Output the [X, Y] coordinate of the center of the cell containing the given text.  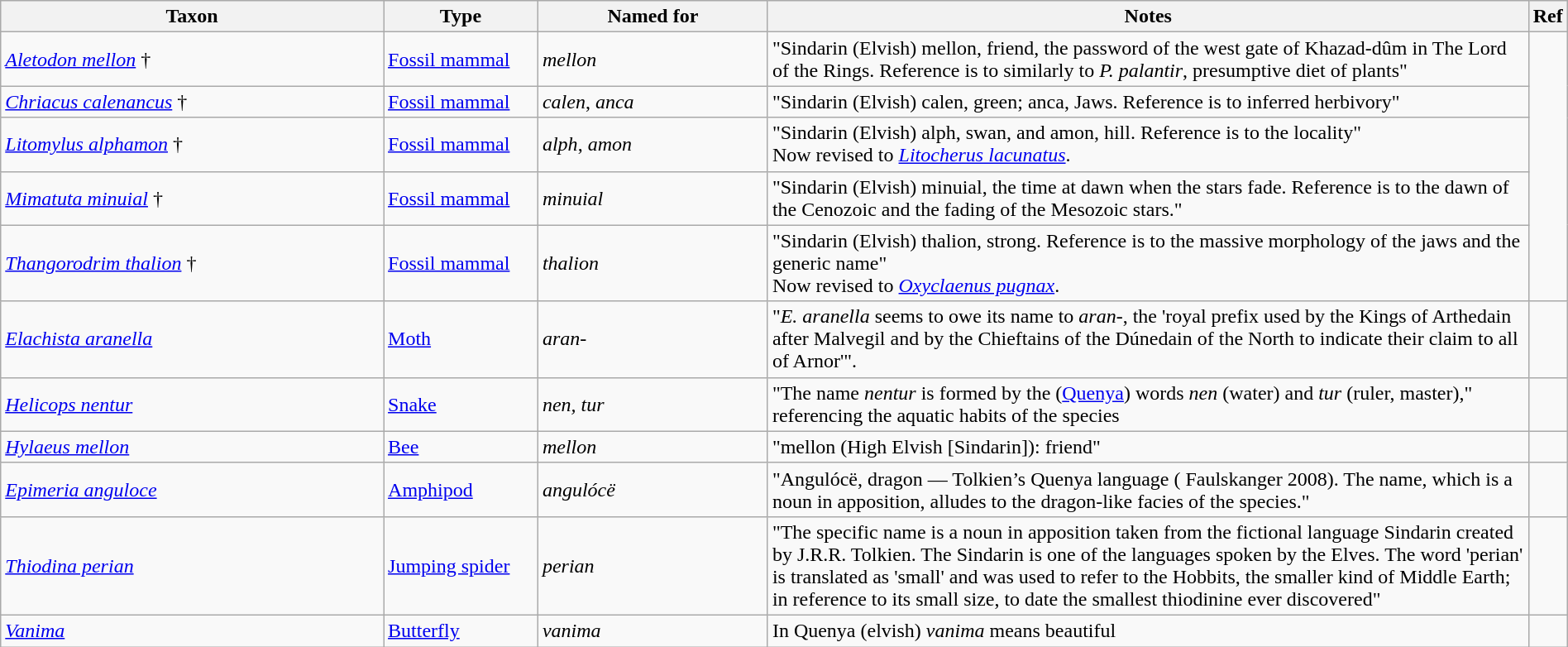
vanima [653, 630]
angulócë [653, 490]
Butterfly [461, 630]
Moth [461, 339]
Taxon [192, 17]
Epimeria anguloce [192, 490]
calen, anca [653, 102]
Notes [1148, 17]
minuial [653, 199]
Mimatuta minuial † [192, 199]
"Sindarin (Elvish) alph, swan, and amon, hill. Reference is to the locality"Now revised to Litocherus lacunatus. [1148, 144]
Chriacus calenancus † [192, 102]
aran- [653, 339]
Snake [461, 404]
Jumping spider [461, 566]
"Sindarin (Elvish) minuial, the time at dawn when the stars fade. Reference is to the dawn of the Cenozoic and the fading of the Mesozoic stars." [1148, 199]
thalion [653, 263]
nen, tur [653, 404]
"The name nentur is formed by the (Quenya) words nen (water) and tur (ruler, master)," referencing the aquatic habits of the species [1148, 404]
Thangorodrim thalion † [192, 263]
perian [653, 566]
Helicops nentur [192, 404]
"mellon (High Elvish [Sindarin]): friend" [1148, 447]
Thiodina perian [192, 566]
"Sindarin (Elvish) calen, green; anca, Jaws. Reference is to inferred herbivory" [1148, 102]
In Quenya (elvish) vanima means beautiful [1148, 630]
"Sindarin (Elvish) thalion, strong. Reference is to the massive morphology of the jaws and the generic name"Now revised to Oxyclaenus pugnax. [1148, 263]
Elachista aranella [192, 339]
alph, amon [653, 144]
Named for [653, 17]
Ref [1548, 17]
Litomylus alphamon † [192, 144]
Vanima [192, 630]
Bee [461, 447]
Aletodon mellon † [192, 60]
Hylaeus mellon [192, 447]
Amphipod [461, 490]
Type [461, 17]
